Extract the (x, y) coordinate from the center of the cell holding the provided text.  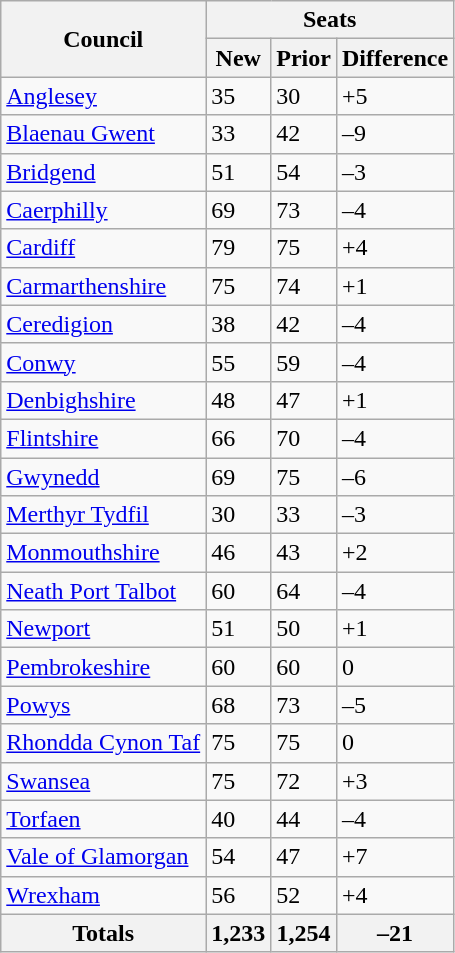
Totals (104, 933)
Prior (304, 58)
Vale of Glamorgan (104, 857)
+3 (394, 781)
Merthyr Tydfil (104, 515)
Powys (104, 705)
–5 (394, 705)
+2 (394, 553)
40 (238, 819)
Conwy (104, 362)
66 (238, 438)
New (238, 58)
Caerphilly (104, 210)
+7 (394, 857)
+5 (394, 96)
56 (238, 895)
52 (304, 895)
70 (304, 438)
64 (304, 591)
–9 (394, 134)
44 (304, 819)
Seats (330, 20)
55 (238, 362)
Ceredigion (104, 324)
Monmouthshire (104, 553)
1,254 (304, 933)
Bridgend (104, 172)
Neath Port Talbot (104, 591)
1,233 (238, 933)
38 (238, 324)
Gwynedd (104, 477)
Rhondda Cynon Taf (104, 743)
Pembrokeshire (104, 667)
35 (238, 96)
–6 (394, 477)
74 (304, 286)
Denbighshire (104, 400)
48 (238, 400)
50 (304, 629)
Flintshire (104, 438)
46 (238, 553)
Torfaen (104, 819)
Cardiff (104, 248)
72 (304, 781)
68 (238, 705)
Difference (394, 58)
Council (104, 39)
Wrexham (104, 895)
79 (238, 248)
Anglesey (104, 96)
Newport (104, 629)
Carmarthenshire (104, 286)
59 (304, 362)
Swansea (104, 781)
–21 (394, 933)
Blaenau Gwent (104, 134)
43 (304, 553)
